Return [X, Y] of the center of cell containing provided text 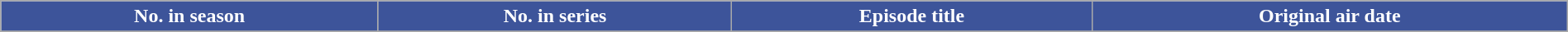
Episode title [912, 16]
No. in series [554, 16]
Original air date [1330, 16]
No. in season [190, 16]
